Scan for the cell matching the given text and deliver its (X, Y) coordinate at center. 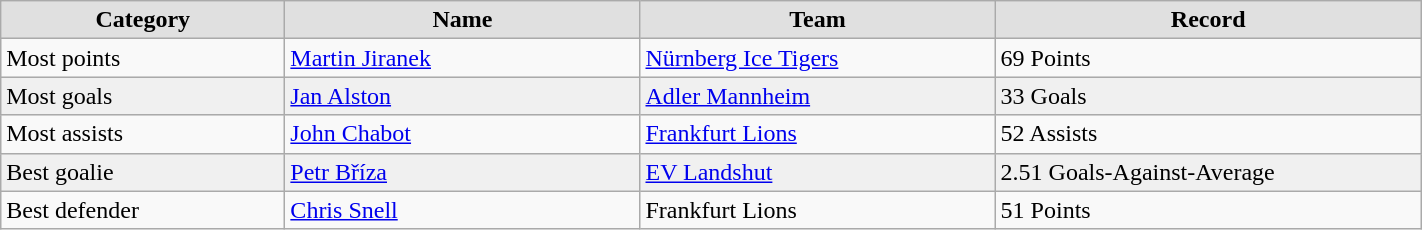
Most goals (143, 96)
Adler Mannheim (818, 96)
33 Goals (1208, 96)
Category (143, 20)
Best defender (143, 210)
Best goalie (143, 172)
Petr Bříza (462, 172)
John Chabot (462, 134)
Most points (143, 58)
51 Points (1208, 210)
Chris Snell (462, 210)
EV Landshut (818, 172)
69 Points (1208, 58)
52 Assists (1208, 134)
Name (462, 20)
Team (818, 20)
2.51 Goals-Against-Average (1208, 172)
Most assists (143, 134)
Jan Alston (462, 96)
Nürnberg Ice Tigers (818, 58)
Martin Jiranek (462, 58)
Record (1208, 20)
